Scan for the cell matching the given text and deliver its [X, Y] coordinate at center. 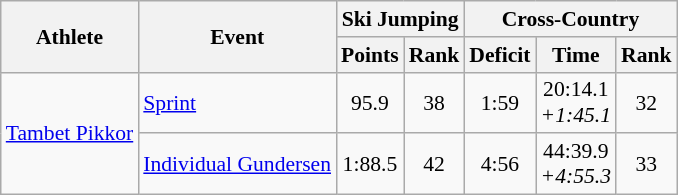
44:39.9 +4:55.3 [576, 164]
32 [646, 102]
Time [576, 55]
Athlete [70, 36]
Tambet Pikkor [70, 133]
Ski Jumping [400, 19]
38 [434, 102]
4:56 [500, 164]
Points [370, 55]
42 [434, 164]
1:59 [500, 102]
Deficit [500, 55]
Individual Gundersen [237, 164]
Event [237, 36]
95.9 [370, 102]
20:14.1 +1:45.1 [576, 102]
33 [646, 164]
Sprint [237, 102]
1:88.5 [370, 164]
Cross-Country [570, 19]
